Return the (X, Y) coordinate for the center point of the cell that contains the specified text.  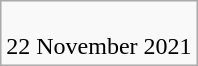
22 November 2021 (99, 34)
